Search for the cell housing the specified text and yield its (X, Y) center coordinate. 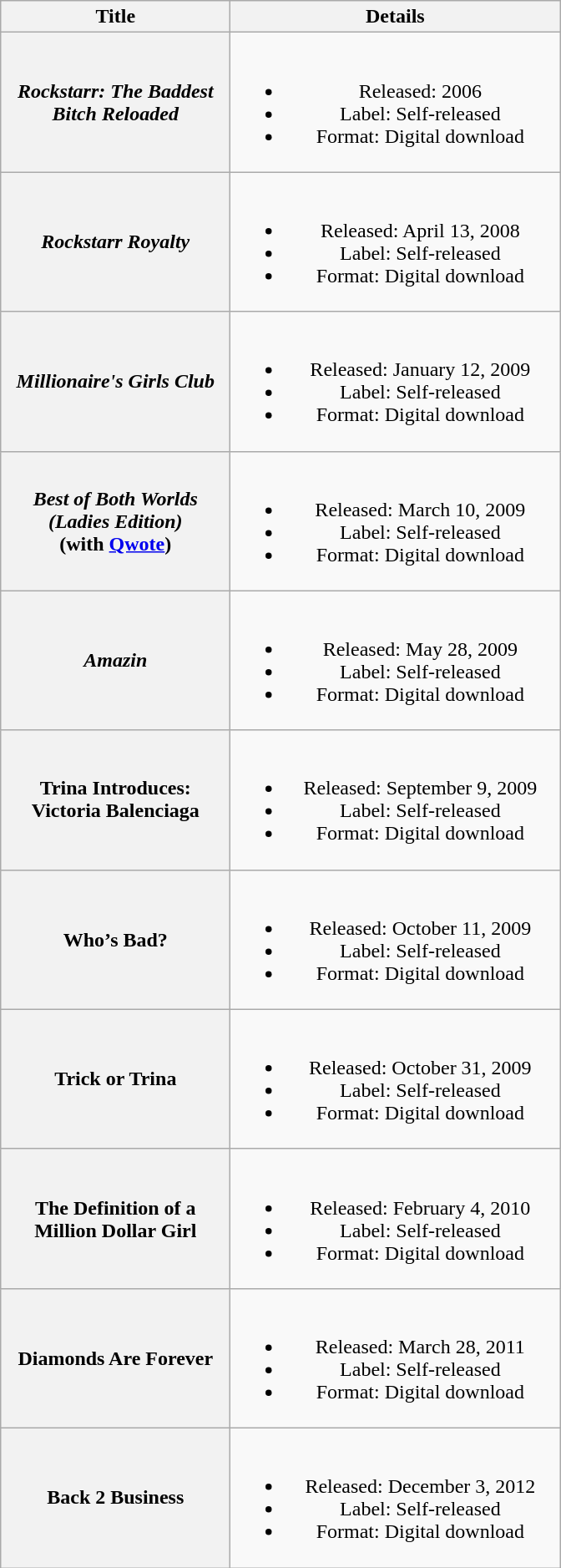
Millionaire's Girls Club (115, 381)
Who’s Bad? (115, 939)
Released: October 31, 2009Label: Self-releasedFormat: Digital download (396, 1079)
Released: 2006Label: Self-releasedFormat: Digital download (396, 102)
The Definition of a Million Dollar Girl (115, 1218)
Rockstarr Royalty (115, 242)
Amazin (115, 660)
Title (115, 17)
Rockstarr: The Baddest Bitch Reloaded (115, 102)
Released: September 9, 2009Label: Self-releasedFormat: Digital download (396, 800)
Diamonds Are Forever (115, 1358)
Details (396, 17)
Released: December 3, 2012Label: Self-releasedFormat: Digital download (396, 1497)
Trina Introduces: Victoria Balenciaga (115, 800)
Released: October 11, 2009Label: Self-releasedFormat: Digital download (396, 939)
Back 2 Business (115, 1497)
Released: May 28, 2009Label: Self-releasedFormat: Digital download (396, 660)
Released: March 28, 2011Label: Self-releasedFormat: Digital download (396, 1358)
Released: April 13, 2008Label: Self-releasedFormat: Digital download (396, 242)
Released: January 12, 2009Label: Self-releasedFormat: Digital download (396, 381)
Trick or Trina (115, 1079)
Released: February 4, 2010Label: Self-releasedFormat: Digital download (396, 1218)
Released: March 10, 2009Label: Self-releasedFormat: Digital download (396, 521)
Best of Both Worlds (Ladies Edition)(with Qwote) (115, 521)
